Identify which cell holds the provided text, then report its [x, y] central coordinate. 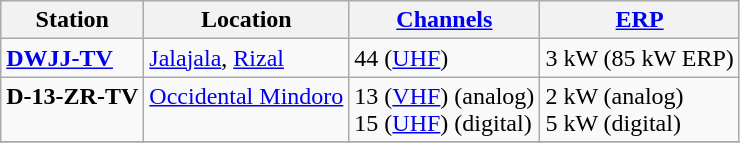
3 kW (85 kW ERP) [640, 58]
ERP [640, 20]
Location [246, 20]
Occidental Mindoro [246, 110]
DWJJ-TV [72, 58]
Station [72, 20]
Jalajala, Rizal [246, 58]
D-13-ZR-TV [72, 110]
Channels [444, 20]
13 (VHF) (analog) 15 (UHF) (digital) [444, 110]
44 (UHF) [444, 58]
2 kW (analog) 5 kW (digital) [640, 110]
